Output the (x, y) coordinate of the center of the cell containing the given text.  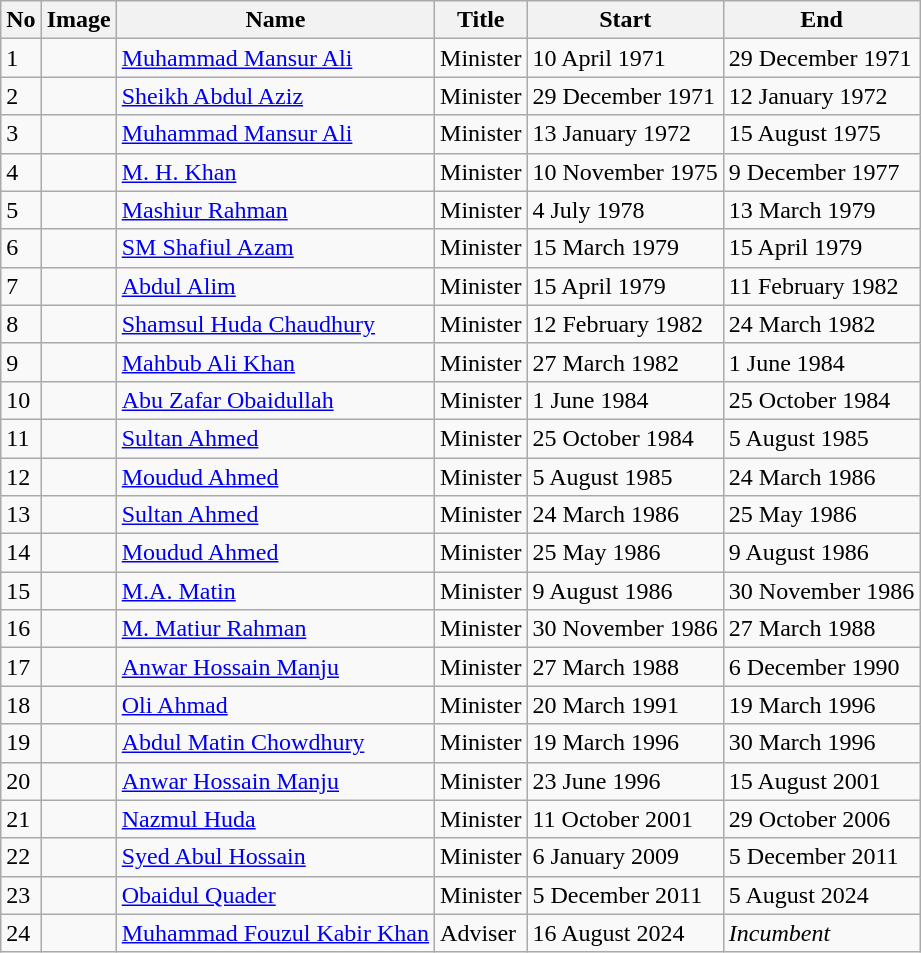
20 March 1991 (625, 705)
11 October 2001 (625, 819)
2 (21, 96)
9 December 1977 (821, 172)
6 December 1990 (821, 667)
4 (21, 172)
3 (21, 134)
Syed Abul Hossain (275, 857)
29 October 2006 (821, 819)
5 August 2024 (821, 895)
Adviser (481, 933)
6 January 2009 (625, 857)
11 (21, 438)
27 March 1982 (625, 362)
22 (21, 857)
10 November 1975 (625, 172)
19 (21, 743)
Title (481, 20)
30 March 1996 (821, 743)
12 February 1982 (625, 324)
15 (21, 591)
Name (275, 20)
Nazmul Huda (275, 819)
14 (21, 553)
8 (21, 324)
21 (21, 819)
6 (21, 248)
Abdul Matin Chowdhury (275, 743)
10 (21, 400)
17 (21, 667)
10 April 1971 (625, 58)
24 March 1982 (821, 324)
Shamsul Huda Chaudhury (275, 324)
Abu Zafar Obaidullah (275, 400)
20 (21, 781)
7 (21, 286)
Abdul Alim (275, 286)
15 March 1979 (625, 248)
Muhammad Fouzul Kabir Khan (275, 933)
5 (21, 210)
M.A. Matin (275, 591)
13 (21, 515)
Mashiur Rahman (275, 210)
Mahbub Ali Khan (275, 362)
Start (625, 20)
12 January 1972 (821, 96)
No (21, 20)
15 August 2001 (821, 781)
18 (21, 705)
24 (21, 933)
1 (21, 58)
Obaidul Quader (275, 895)
15 August 1975 (821, 134)
4 July 1978 (625, 210)
16 August 2024 (625, 933)
16 (21, 629)
23 (21, 895)
9 (21, 362)
13 March 1979 (821, 210)
11 February 1982 (821, 286)
Sheikh Abdul Aziz (275, 96)
Incumbent (821, 933)
Oli Ahmad (275, 705)
M. H. Khan (275, 172)
12 (21, 477)
SM Shafiul Azam (275, 248)
End (821, 20)
M. Matiur Rahman (275, 629)
Image (78, 20)
23 June 1996 (625, 781)
13 January 1972 (625, 134)
